Capture the cell that displays the provided text and extract its (x, y) central coordinate. 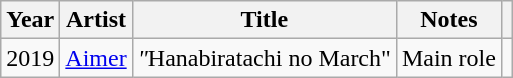
Aimer (96, 58)
Title (264, 20)
Year (30, 20)
2019 (30, 58)
Notes (448, 20)
Artist (96, 20)
"Hanabiratachi no March" (264, 58)
Main role (448, 58)
